Determine the (x, y) coordinate at the center of the cell enclosing the given text.  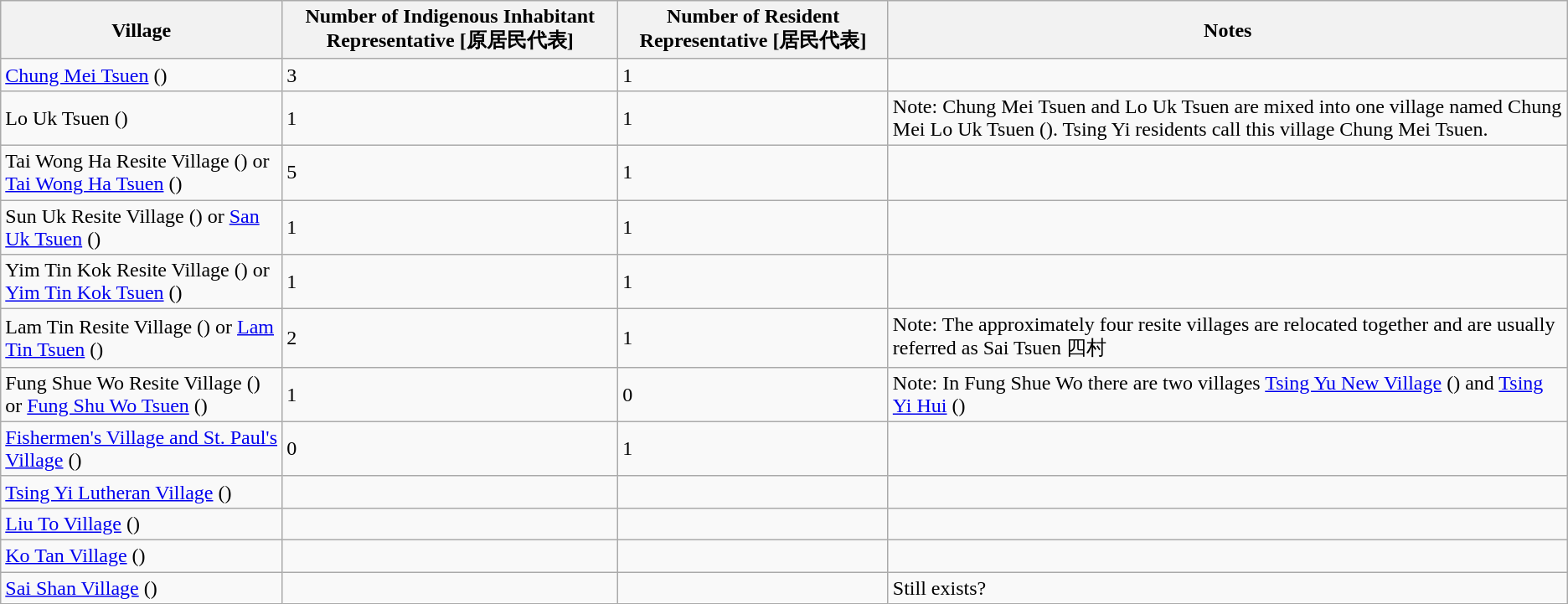
Chung Mei Tsuen () (142, 75)
5 (451, 173)
Fung Shue Wo Resite Village () or Fung Shu Wo Tsuen () (142, 394)
Note: In Fung Shue Wo there are two villages Tsing Yu New Village () and Tsing Yi Hui () (1228, 394)
Notes (1228, 30)
Yim Tin Kok Resite Village () or Yim Tin Kok Tsuen () (142, 281)
3 (451, 75)
Note: The approximately four resite villages are relocated together and are usually referred as Sai Tsuen 四村 (1228, 338)
Ko Tan Village () (142, 555)
Fishermen's Village and St. Paul's Village () (142, 449)
Sun Uk Resite Village () or San Uk Tsuen () (142, 226)
Village (142, 30)
Number of Indigenous Inhabitant Representative [原居民代表] (451, 30)
Sai Shan Village () (142, 587)
Still exists? (1228, 587)
Lo Uk Tsuen () (142, 117)
Liu To Village () (142, 524)
Lam Tin Resite Village () or Lam Tin Tsuen () (142, 338)
Number of Resident Representative [居民代表] (754, 30)
Tai Wong Ha Resite Village () or Tai Wong Ha Tsuen () (142, 173)
2 (451, 338)
Tsing Yi Lutheran Village () (142, 492)
